Output the (x, y) coordinate of the center of the cell containing the given text.  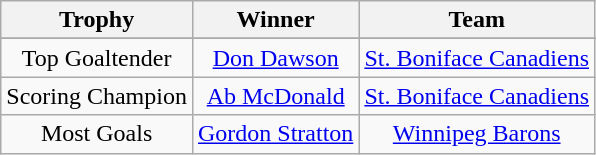
Winnipeg Barons (477, 134)
Gordon Stratton (275, 134)
Scoring Champion (97, 96)
Ab McDonald (275, 96)
Team (477, 20)
Trophy (97, 20)
Most Goals (97, 134)
Top Goaltender (97, 58)
Don Dawson (275, 58)
Winner (275, 20)
